Return (x, y) of the center of cell containing provided text 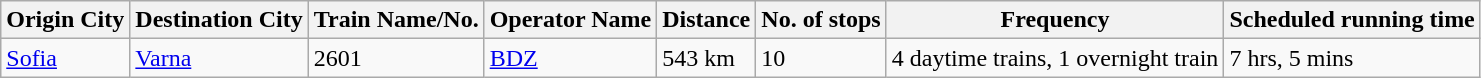
4 daytime trains, 1 overnight train (1055, 58)
BDZ (570, 58)
Scheduled running time (1352, 20)
Distance (706, 20)
Frequency (1055, 20)
543 km (706, 58)
Varna (219, 58)
Destination City (219, 20)
10 (821, 58)
No. of stops (821, 20)
Origin City (66, 20)
7 hrs, 5 mins (1352, 58)
Operator Name (570, 20)
Train Name/No. (396, 20)
Sofia (66, 58)
2601 (396, 58)
